Search for the cell housing the specified text and yield its [X, Y] center coordinate. 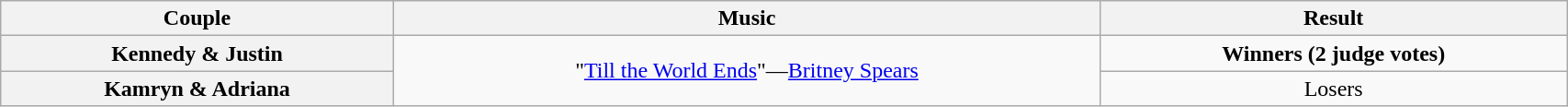
Winners (2 judge votes) [1334, 53]
"Till the World Ends"—Britney Spears [747, 71]
Kennedy & Justin [197, 53]
Result [1334, 18]
Kamryn & Adriana [197, 89]
Losers [1334, 89]
Couple [197, 18]
Music [747, 18]
